Pinpoint the cell where the given text exists, returning its (x, y) midpoint coordinate. 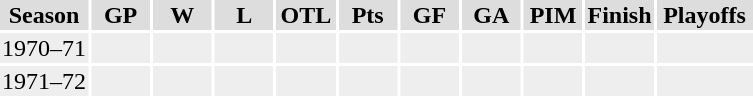
Pts (368, 15)
W (182, 15)
GA (492, 15)
1971–72 (44, 81)
L (244, 15)
OTL (306, 15)
GP (120, 15)
GF (430, 15)
1970–71 (44, 48)
Playoffs (705, 15)
Season (44, 15)
Finish (619, 15)
PIM (554, 15)
